Scan for the cell matching the given text and deliver its (x, y) coordinate at center. 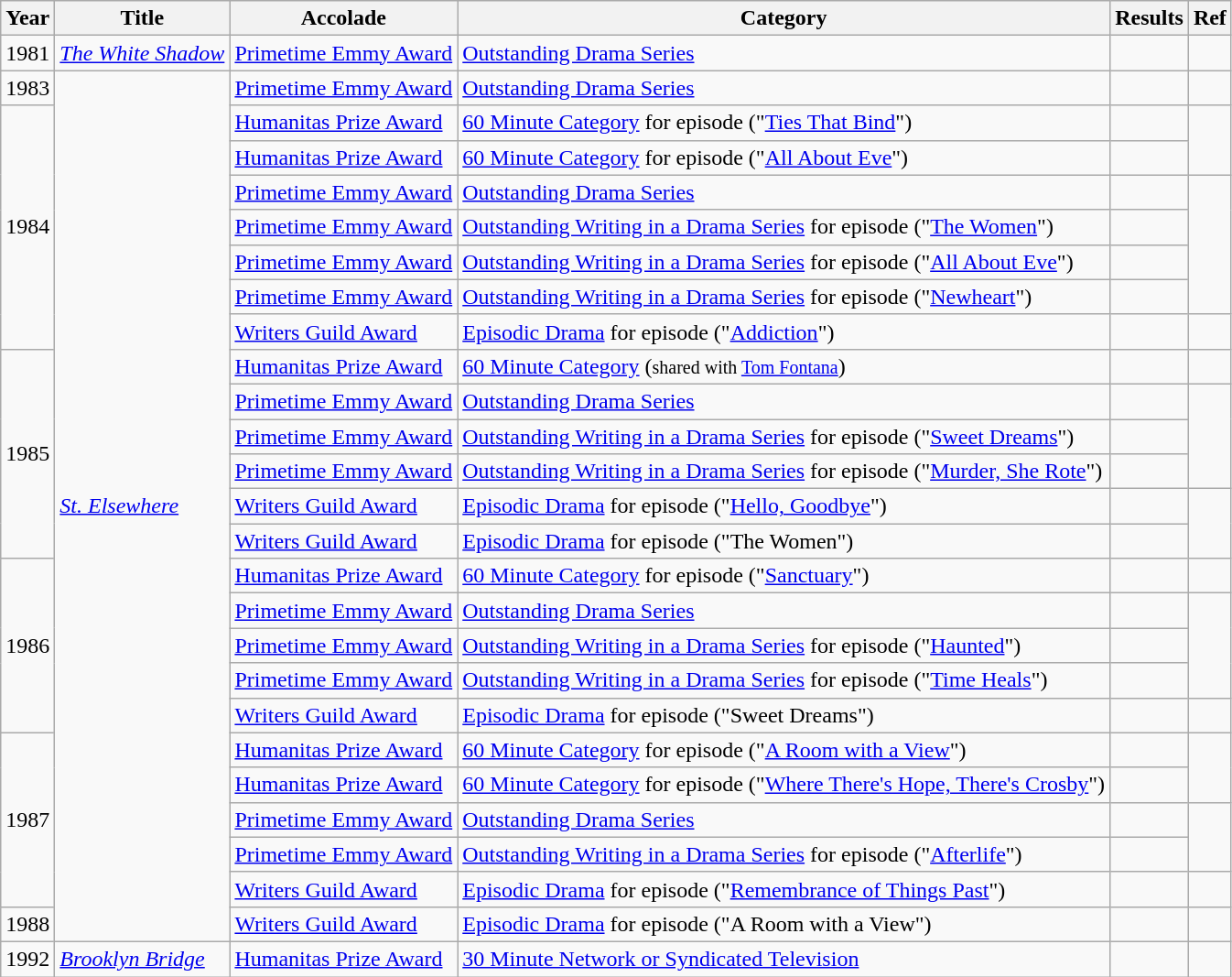
60 Minute Category for episode ("Sanctuary") (784, 576)
Accolade (344, 18)
60 Minute Category for episode ("Ties That Bind") (784, 123)
St. Elsewhere (143, 506)
Episodic Drama for episode ("The Women") (784, 541)
The White Shadow (143, 53)
Outstanding Writing in a Drama Series for episode ("Time Heals") (784, 680)
30 Minute Network or Syndicated Television (784, 959)
1986 (27, 646)
Category (784, 18)
1981 (27, 53)
Outstanding Writing in a Drama Series for episode ("All About Eve") (784, 262)
Episodic Drama for episode ("A Room with a View") (784, 924)
Outstanding Writing in a Drama Series for episode ("Newheart") (784, 297)
Results (1150, 18)
Outstanding Writing in a Drama Series for episode ("Murder, She Rote") (784, 472)
1988 (27, 924)
1992 (27, 959)
60 Minute Category for episode ("A Room with a View") (784, 750)
1983 (27, 88)
Episodic Drama for episode ("Remembrance of Things Past") (784, 889)
Outstanding Writing in a Drama Series for episode ("Afterlife") (784, 854)
Episodic Drama for episode ("Hello, Goodbye") (784, 506)
Episodic Drama for episode ("Addiction") (784, 331)
60 Minute Category for episode ("All About Eve") (784, 157)
1985 (27, 453)
Ref (1210, 18)
1987 (27, 820)
Outstanding Writing in a Drama Series for episode ("Haunted") (784, 646)
Title (143, 18)
Brooklyn Bridge (143, 959)
Episodic Drama for episode ("Sweet Dreams") (784, 715)
60 Minute Category (shared with Tom Fontana) (784, 366)
60 Minute Category for episode ("Where There's Hope, There's Crosby") (784, 785)
Year (27, 18)
Outstanding Writing in a Drama Series for episode ("The Women") (784, 227)
Outstanding Writing in a Drama Series for episode ("Sweet Dreams") (784, 437)
1984 (27, 227)
